Output the [x, y] coordinate of the center of the cell containing the given text.  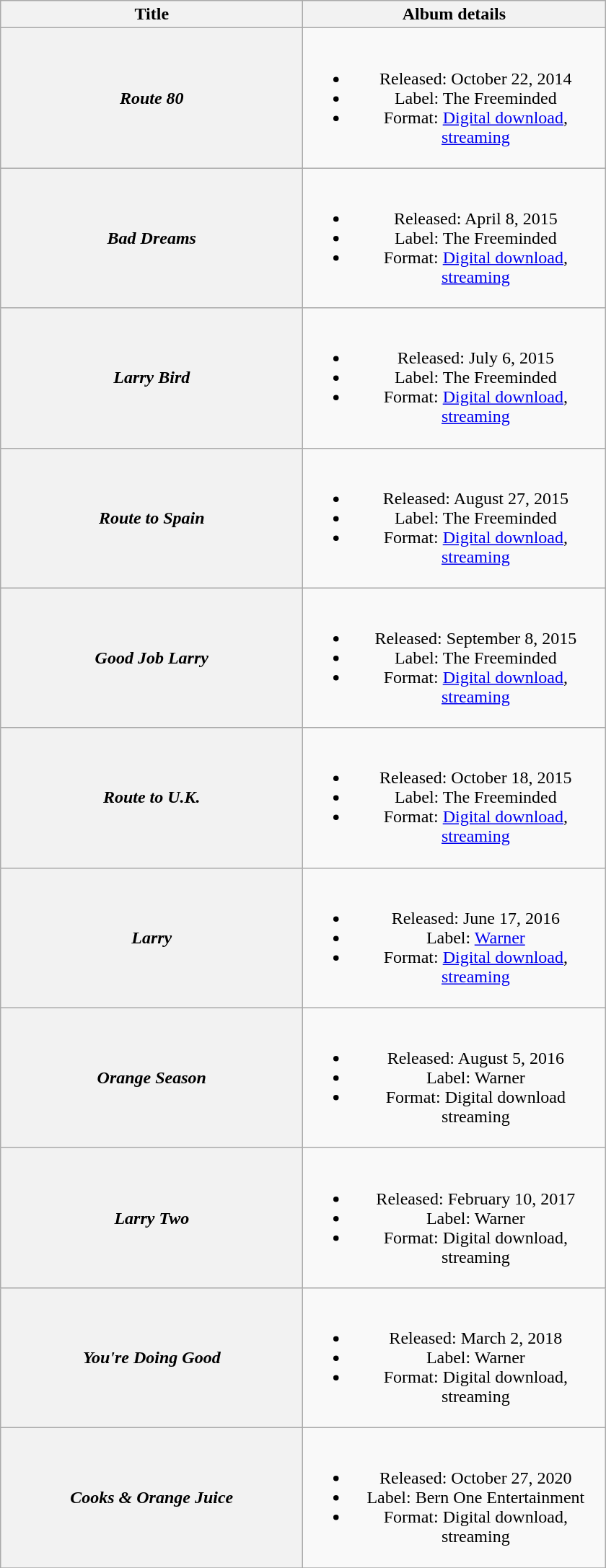
Released: August 27, 2015Label: The FreemindedFormat: Digital download, streaming [454, 518]
Route to Spain [151, 518]
Orange Season [151, 1078]
Route to U.K. [151, 798]
Larry Two [151, 1217]
Title [151, 14]
Released: July 6, 2015Label: The FreemindedFormat: Digital download, streaming [454, 378]
Released: October 27, 2020Label: Bern One EntertainmentFormat: Digital download, streaming [454, 1497]
Released: February 10, 2017Label: WarnerFormat: Digital download, streaming [454, 1217]
Cooks & Orange Juice [151, 1497]
You're Doing Good [151, 1357]
Bad Dreams [151, 238]
Released: September 8, 2015Label: The FreemindedFormat: Digital download, streaming [454, 658]
Released: March 2, 2018Label: WarnerFormat: Digital download, streaming [454, 1357]
Released: October 22, 2014Label: The FreemindedFormat: Digital download, streaming [454, 98]
Larry Bird [151, 378]
Album details [454, 14]
Released: October 18, 2015Label: The FreemindedFormat: Digital download, streaming [454, 798]
Route 80 [151, 98]
Larry [151, 938]
Good Job Larry [151, 658]
Released: April 8, 2015Label: The FreemindedFormat: Digital download, streaming [454, 238]
Released: August 5, 2016Label: WarnerFormat: Digital download streaming [454, 1078]
Released: June 17, 2016Label: WarnerFormat: Digital download, streaming [454, 938]
